Detect which cell encompasses the target text, then output its [x, y] center coordinate. 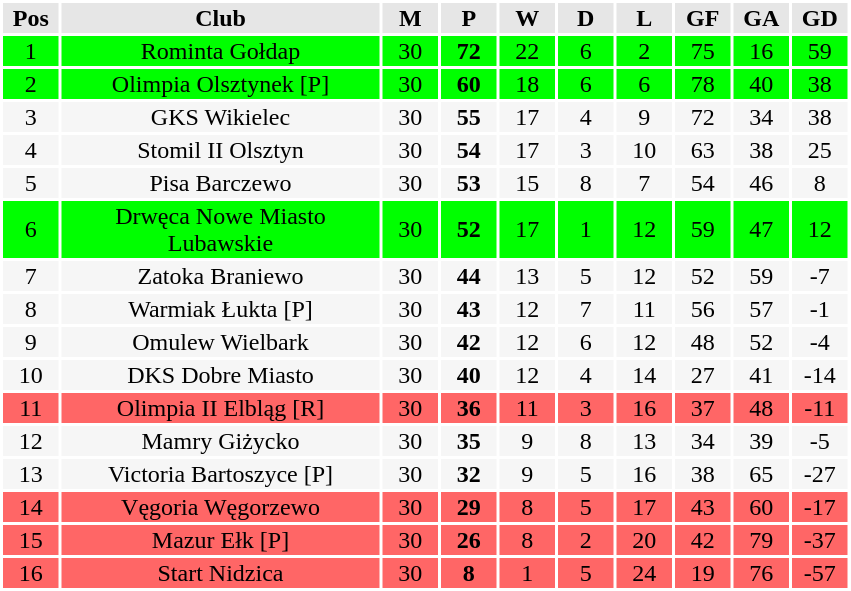
56 [703, 309]
Club [221, 18]
Victoria Bartoszyce [P] [221, 474]
-4 [820, 342]
22 [528, 51]
Vęgoria Węgorzewo [221, 507]
GA [762, 18]
DKS Dobre Miasto [221, 375]
46 [762, 183]
78 [703, 84]
76 [762, 573]
L [644, 18]
53 [469, 183]
32 [469, 474]
44 [469, 276]
GF [703, 18]
-37 [820, 540]
Olimpia II Elbląg [R] [221, 408]
M [410, 18]
27 [703, 375]
57 [762, 309]
-14 [820, 375]
39 [762, 441]
26 [469, 540]
-1 [820, 309]
Stomil II Olsztyn [221, 150]
Mazur Ełk [P] [221, 540]
75 [703, 51]
41 [762, 375]
Drwęca Nowe Miasto Lubawskie [221, 230]
19 [703, 573]
63 [703, 150]
Pos [31, 18]
-7 [820, 276]
Rominta Gołdap [221, 51]
GKS Wikielec [221, 117]
18 [528, 84]
55 [469, 117]
37 [703, 408]
-11 [820, 408]
20 [644, 540]
Pisa Barczewo [221, 183]
47 [762, 230]
-57 [820, 573]
W [528, 18]
P [469, 18]
GD [820, 18]
36 [469, 408]
79 [762, 540]
65 [762, 474]
29 [469, 507]
-27 [820, 474]
Olimpia Olsztynek [P] [221, 84]
24 [644, 573]
Start Nidzica [221, 573]
Zatoka Braniewo [221, 276]
Warmiak Łukta [P] [221, 309]
25 [820, 150]
Omulew Wielbark [221, 342]
-5 [820, 441]
D [586, 18]
-17 [820, 507]
35 [469, 441]
Mamry Giżycko [221, 441]
